Determine the [x, y] coordinate at the center of the cell enclosing the given text.  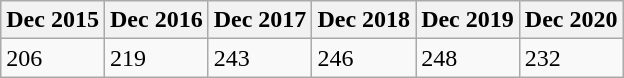
Dec 2018 [364, 20]
Dec 2016 [156, 20]
Dec 2019 [468, 20]
Dec 2020 [571, 20]
Dec 2017 [260, 20]
248 [468, 58]
243 [260, 58]
Dec 2015 [53, 20]
232 [571, 58]
219 [156, 58]
246 [364, 58]
206 [53, 58]
